Locate the cell with the specified text and output its [x, y] center coordinate. 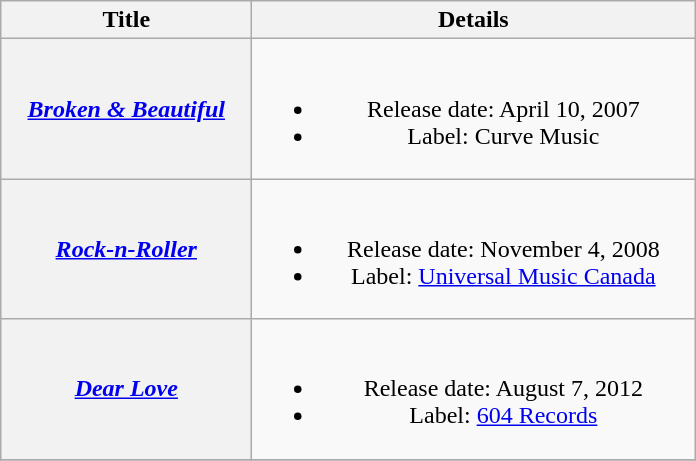
Title [126, 20]
Dear Love [126, 389]
Release date: November 4, 2008Label: Universal Music Canada [474, 249]
Rock-n-Roller [126, 249]
Release date: August 7, 2012Label: 604 Records [474, 389]
Broken & Beautiful [126, 109]
Release date: April 10, 2007Label: Curve Music [474, 109]
Details [474, 20]
